Pinpoint the cell where the given text exists, returning its (X, Y) midpoint coordinate. 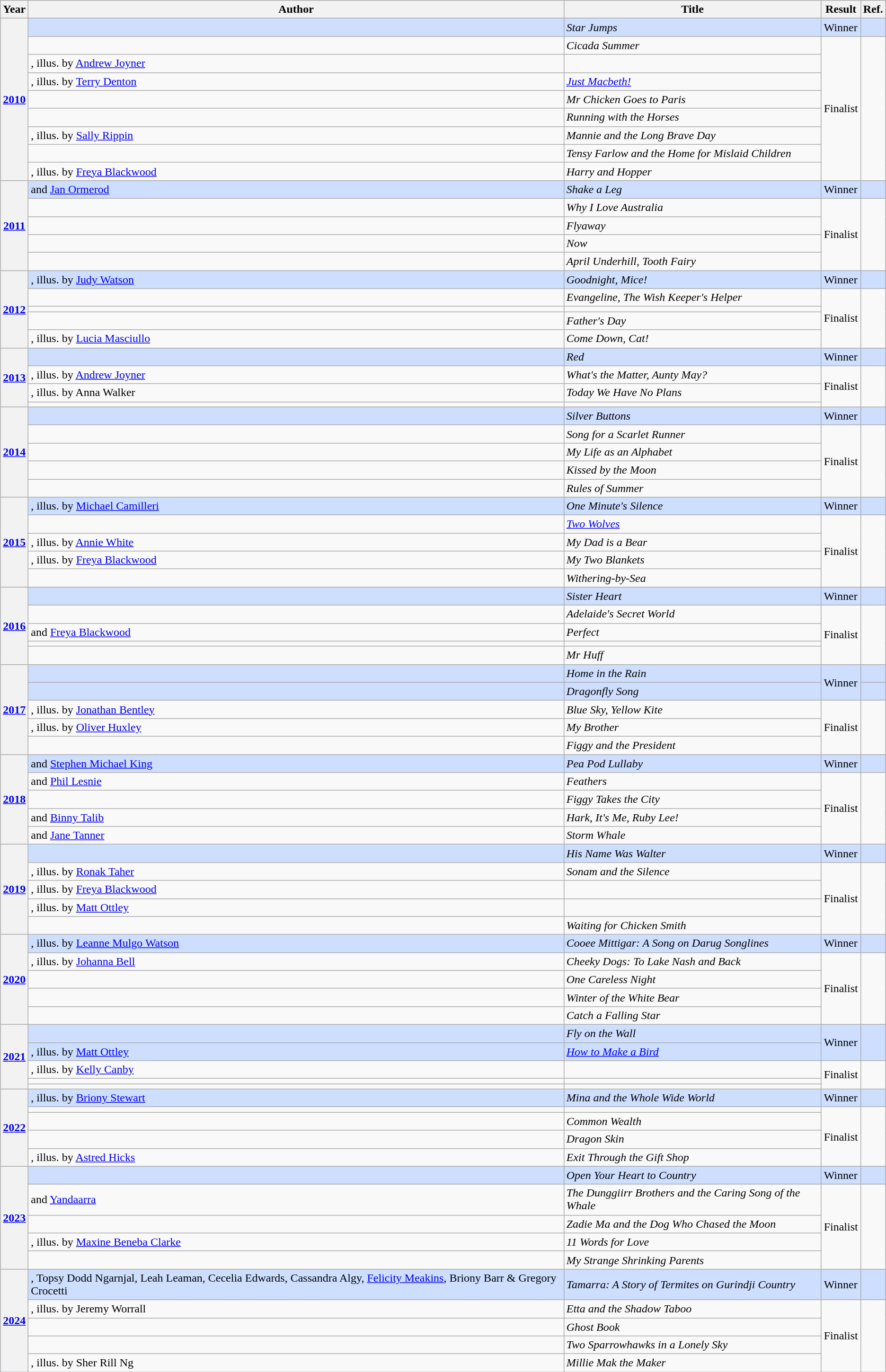
, illus. by Sally Rippin (296, 135)
2024 (14, 1320)
Song for a Scarlet Runner (692, 434)
2013 (14, 378)
, illus. by Astred Hicks (296, 1157)
Millie Mak the Maker (692, 1363)
, illus. by Kelly Canby (296, 1070)
, illus. by Leanne Mulgo Watson (296, 943)
Year (14, 9)
Just Macbeth! (692, 81)
2017 (14, 709)
Dragonfly Song (692, 691)
Tensy Farlow and the Home for Mislaid Children (692, 153)
Result (841, 9)
Title (692, 9)
Sister Heart (692, 596)
My Brother (692, 727)
Shake a Leg (692, 189)
and Binny Talib (296, 818)
Waiting for Chicken Smith (692, 925)
2010 (14, 99)
Ghost Book (692, 1327)
Tamarra: A Story of Termites on Gurindji Country (692, 1284)
2012 (14, 309)
2023 (14, 1218)
, illus. by Judy Watson (296, 280)
Figgy and the President (692, 745)
, illus. by Michael Camilleri (296, 506)
One Careless Night (692, 979)
What's the Matter, Aunty May? (692, 375)
, illus. by Maxine Beneba Clarke (296, 1242)
His Name Was Walter (692, 853)
Zadie Ma and the Dog Who Chased the Moon (692, 1224)
Winter of the White Bear (692, 997)
April Underhill, Tooth Fairy (692, 262)
Fly on the Wall (692, 1033)
Red (692, 357)
, illus. by Anna Walker (296, 393)
My Strange Shrinking Parents (692, 1260)
Pea Pod Lullaby (692, 763)
How to Make a Bird (692, 1052)
Open Your Heart to Country (692, 1175)
Figgy Takes the City (692, 800)
Mr Chicken Goes to Paris (692, 99)
and Yandaarra (296, 1200)
Two Sparrowhawks in a Lonely Sky (692, 1345)
2016 (14, 625)
Mr Huff (692, 655)
, illus. by Jonathan Bentley (296, 709)
Etta and the Shadow Taboo (692, 1309)
2019 (14, 889)
2021 (14, 1056)
and Stephen Michael King (296, 763)
, illus. by Ronak Taher (296, 871)
Storm Whale (692, 836)
My Dad is a Bear (692, 542)
and Freya Blackwood (296, 632)
Catch a Falling Star (692, 1015)
Come Down, Cat! (692, 339)
Dragon Skin (692, 1139)
Sonam and the Silence (692, 871)
Now (692, 244)
, illus. by Johanna Bell (296, 961)
2018 (14, 799)
Home in the Rain (692, 673)
and Jan Ormerod (296, 189)
Common Wealth (692, 1121)
Mina and the Whole Wide World (692, 1098)
The Dunggiirr Brothers and the Caring Song of the Whale (692, 1200)
, illus. by Oliver Huxley (296, 727)
and Phil Lesnie (296, 782)
My Two Blankets (692, 560)
, illus. by Lucia Masciullo (296, 339)
Blue Sky, Yellow Kite (692, 709)
, illus. by Annie White (296, 542)
2022 (14, 1128)
Evangeline, The Wish Keeper's Helper (692, 298)
Silver Buttons (692, 416)
Exit Through the Gift Shop (692, 1157)
Father's Day (692, 321)
, illus. by Jeremy Worrall (296, 1309)
Author (296, 9)
Ref. (873, 9)
, Topsy Dodd Ngarnjal, Leah Leaman, Cecelia Edwards, Cassandra Algy, Felicity Meakins, Briony Barr & Gregory Crocetti (296, 1284)
One Minute's Silence (692, 506)
Today We Have No Plans (692, 393)
Star Jumps (692, 27)
Hark, It's Me, Ruby Lee! (692, 818)
Rules of Summer (692, 488)
Why I Love Australia (692, 207)
Two Wolves (692, 524)
Adelaide's Secret World (692, 614)
Flyaway (692, 226)
2011 (14, 225)
, illus. by Terry Denton (296, 81)
My Life as an Alphabet (692, 452)
Cicada Summer (692, 45)
Kissed by the Moon (692, 470)
Mannie and the Long Brave Day (692, 135)
2020 (14, 979)
11 Words for Love (692, 1242)
Feathers (692, 782)
Cooee Mittigar: A Song on Darug Songlines (692, 943)
Harry and Hopper (692, 171)
2014 (14, 452)
, illus. by Sher Rill Ng (296, 1363)
Cheeky Dogs: To Lake Nash and Back (692, 961)
Perfect (692, 632)
Running with the Horses (692, 117)
Goodnight, Mice! (692, 280)
2015 (14, 542)
and Jane Tanner (296, 836)
, illus. by Briony Stewart (296, 1098)
Withering-by-Sea (692, 578)
